Determine the (x, y) coordinate at the center of the cell enclosing the given text.  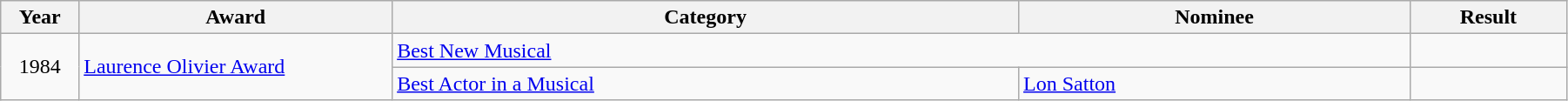
Award (236, 17)
Best Actor in a Musical (706, 84)
Laurence Olivier Award (236, 67)
Best New Musical (901, 50)
Lon Satton (1215, 84)
Category (706, 17)
Year (40, 17)
Nominee (1215, 17)
1984 (40, 67)
Result (1488, 17)
